Locate the cell with the specified text and output its (x, y) center coordinate. 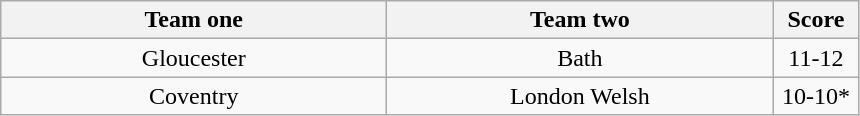
Team two (580, 20)
London Welsh (580, 96)
Coventry (194, 96)
Team one (194, 20)
10-10* (816, 96)
11-12 (816, 58)
Score (816, 20)
Gloucester (194, 58)
Bath (580, 58)
